Extract the (x, y) coordinate from the center of the cell holding the provided text.  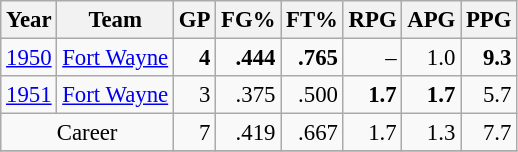
9.3 (489, 58)
7 (194, 133)
FG% (248, 20)
3 (194, 95)
1.0 (432, 58)
.444 (248, 58)
5.7 (489, 95)
– (372, 58)
.419 (248, 133)
.765 (312, 58)
.500 (312, 95)
1951 (29, 95)
Year (29, 20)
GP (194, 20)
.667 (312, 133)
.375 (248, 95)
FT% (312, 20)
Team (116, 20)
PPG (489, 20)
1.3 (432, 133)
1950 (29, 58)
APG (432, 20)
7.7 (489, 133)
4 (194, 58)
Career (88, 133)
RPG (372, 20)
